Extract the [X, Y] coordinate from the center of the cell holding the provided text.  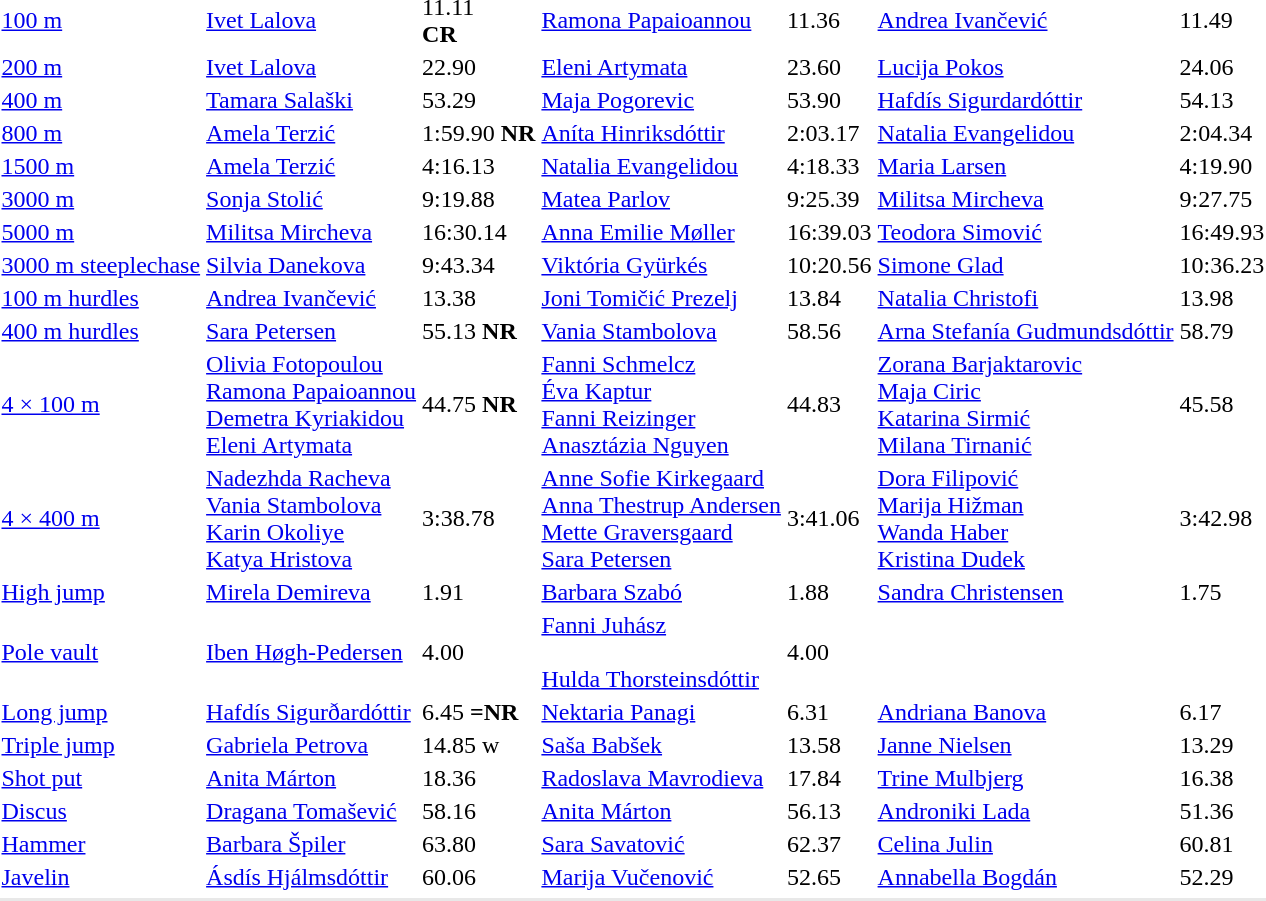
4 × 400 m [101, 518]
Hafdís Sigurðardóttir [312, 712]
Saša Babšek [662, 745]
400 m [101, 100]
Ivet Lalova [312, 67]
18.36 [479, 778]
58.79 [1222, 331]
16:39.03 [829, 232]
Maja Pogorevic [662, 100]
Silvia Danekova [312, 265]
Discus [101, 811]
55.13 NR [479, 331]
23.60 [829, 67]
60.81 [1222, 844]
14.85 w [479, 745]
1.91 [479, 592]
1.88 [829, 592]
Hammer [101, 844]
Maria Larsen [1026, 166]
52.29 [1222, 877]
3000 m steeplechase [101, 265]
3000 m [101, 199]
9:43.34 [479, 265]
Javelin [101, 877]
10:36.23 [1222, 265]
800 m [101, 133]
58.56 [829, 331]
Fanni JuhászHulda Thorsteinsdóttir [662, 652]
400 m hurdles [101, 331]
2:04.34 [1222, 133]
63.80 [479, 844]
Joni Tomičić Prezelj [662, 298]
52.65 [829, 877]
1500 m [101, 166]
Ásdís Hjálmsdóttir [312, 877]
22.90 [479, 67]
Anna Emilie Møller [662, 232]
51.36 [1222, 811]
Anne Sofie KirkegaardAnna Thestrup AndersenMette GraversgaardSara Petersen [662, 518]
High jump [101, 592]
200 m [101, 67]
Marija Vučenović [662, 877]
Long jump [101, 712]
16.38 [1222, 778]
9:27.75 [1222, 199]
Annabella Bogdán [1026, 877]
60.06 [479, 877]
Triple jump [101, 745]
Matea Parlov [662, 199]
13.98 [1222, 298]
4:19.90 [1222, 166]
Eleni Artymata [662, 67]
56.13 [829, 811]
13.58 [829, 745]
Natalia Christofi [1026, 298]
Dragana Tomašević [312, 811]
Pole vault [101, 652]
Barbara Szabó [662, 592]
54.13 [1222, 100]
Radoslava Mavrodieva [662, 778]
Celina Julin [1026, 844]
Barbara Špiler [312, 844]
Vania Stambolova [662, 331]
Andrea Ivančević [312, 298]
1.75 [1222, 592]
24.06 [1222, 67]
3:38.78 [479, 518]
44.75 NR [479, 404]
9:25.39 [829, 199]
Sara Petersen [312, 331]
Gabriela Petrova [312, 745]
4:16.13 [479, 166]
Simone Glad [1026, 265]
16:49.93 [1222, 232]
100 m hurdles [101, 298]
Androniki Lada [1026, 811]
Mirela Demireva [312, 592]
13.84 [829, 298]
Tamara Salaški [312, 100]
Sonja Stolić [312, 199]
16:30.14 [479, 232]
Sandra Christensen [1026, 592]
Lucija Pokos [1026, 67]
Janne Nielsen [1026, 745]
6.45 =NR [479, 712]
9:19.88 [479, 199]
3:41.06 [829, 518]
45.58 [1222, 404]
Zorana BarjaktarovicMaja CiricKatarina SirmićMilana Tirnanić [1026, 404]
Andriana Banova [1026, 712]
13.38 [479, 298]
10:20.56 [829, 265]
Iben Høgh-Pedersen [312, 652]
Viktória Gyürkés [662, 265]
5000 m [101, 232]
Trine Mulbjerg [1026, 778]
Sara Savatović [662, 844]
Aníta Hinriksdóttir [662, 133]
58.16 [479, 811]
53.29 [479, 100]
Hafdís Sigurdardóttir [1026, 100]
Fanni SchmelczÉva KapturFanni ReizingerAnasztázia Nguyen [662, 404]
1:59.90 NR [479, 133]
3:42.98 [1222, 518]
53.90 [829, 100]
Dora FilipovićMarija HižmanWanda HaberKristina Dudek [1026, 518]
62.37 [829, 844]
Nektaria Panagi [662, 712]
4 × 100 m [101, 404]
2:03.17 [829, 133]
6.31 [829, 712]
4:18.33 [829, 166]
44.83 [829, 404]
Olivia FotopoulouRamona PapaioannouDemetra KyriakidouEleni Artymata [312, 404]
13.29 [1222, 745]
Arna Stefanía Gudmundsdóttir [1026, 331]
Teodora Simović [1026, 232]
6.17 [1222, 712]
Shot put [101, 778]
17.84 [829, 778]
Nadezhda RachevaVania StambolovaKarin OkoliyeKatya Hristova [312, 518]
